Return the [x, y] coordinate for the center point of the cell that contains the specified text.  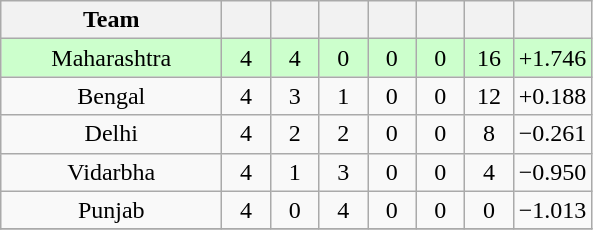
Bengal [112, 96]
8 [490, 134]
+1.746 [552, 58]
−0.261 [552, 134]
12 [490, 96]
+0.188 [552, 96]
16 [490, 58]
Punjab [112, 210]
Maharashtra [112, 58]
−1.013 [552, 210]
Team [112, 20]
−0.950 [552, 172]
Delhi [112, 134]
Vidarbha [112, 172]
